Return the [x, y] coordinate for the center point of the cell that contains the specified text.  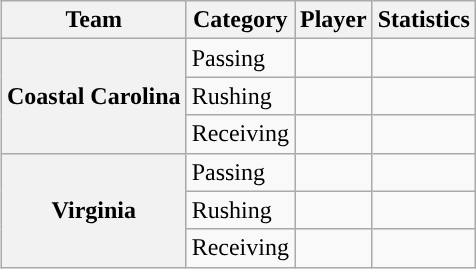
Virginia [94, 210]
Category [240, 20]
Team [94, 20]
Player [333, 20]
Coastal Carolina [94, 96]
Statistics [424, 20]
